Output the [X, Y] coordinate of the center of the cell containing the given text.  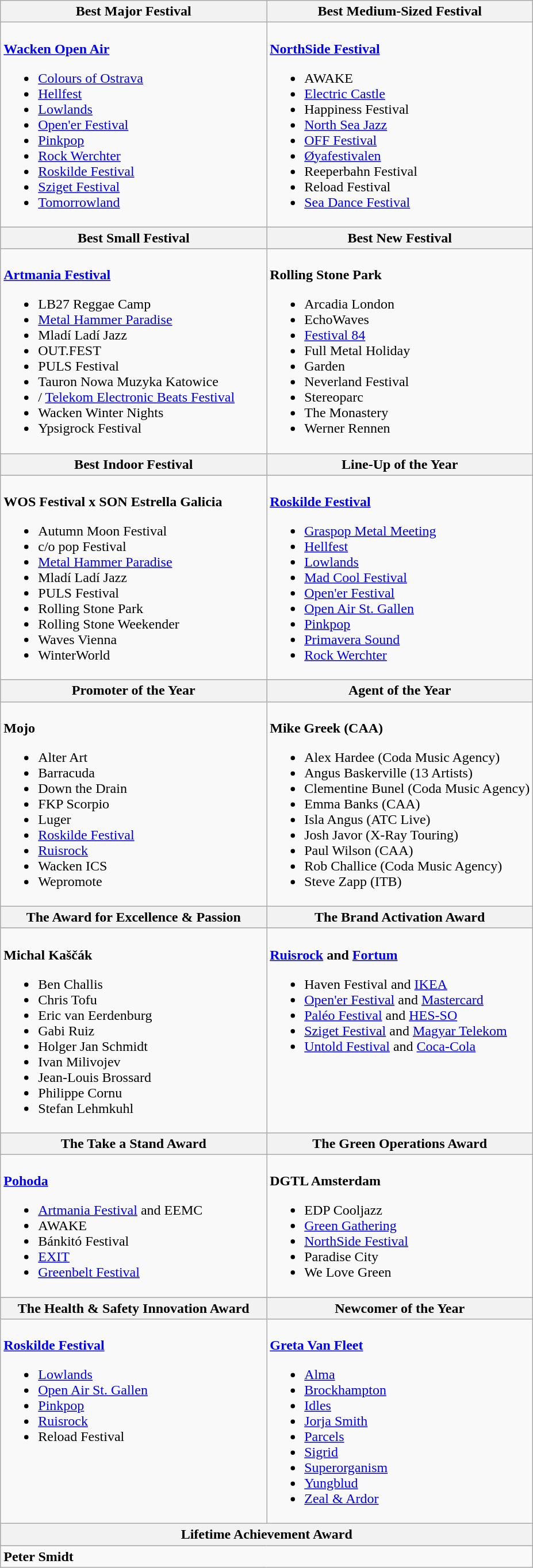
Best Medium-Sized Festival [400, 11]
Line-Up of the Year [400, 464]
The Health & Safety Innovation Award [133, 1308]
DGTL Amsterdam EDP Cooljazz Green Gathering NorthSide Festival Paradise City We Love Green [400, 1226]
Lifetime Achievement Award [267, 1535]
Rolling Stone Park Arcadia London EchoWaves Festival 84 Full Metal HolidayGarden Neverland Festival Stereoparc The Monastery Werner Rennen [400, 351]
Wacken Open Air Colours of Ostrava Hellfest Lowlands Open'er Festival Pinkpop Rock Werchter Roskilde Festival Sziget Festival Tomorrowland [133, 125]
Pohoda Artmania Festival and EEMC AWAKE Bánkitó Festival EXIT Greenbelt Festival [133, 1226]
Agent of the Year [400, 691]
Roskilde Festival Lowlands Open Air St. Gallen Pinkpop Ruisrock Reload Festival [133, 1421]
Best Small Festival [133, 238]
The Take a Stand Award [133, 1143]
Promoter of the Year [133, 691]
Best Indoor Festival [133, 464]
The Green Operations Award [400, 1143]
The Brand Activation Award [400, 917]
Mojo Alter Art Barracuda Down the Drain FKP Scorpio Luger Roskilde Festival Ruisrock Wacken ICS Wepromote [133, 804]
Greta Van FleetAlmaBrockhamptonIdlesJorja SmithParcelsSigridSuperorganismYungbludZeal & Ardor [400, 1421]
Best New Festival [400, 238]
Peter Smidt [267, 1557]
Best Major Festival [133, 11]
Newcomer of the Year [400, 1308]
The Award for Excellence & Passion [133, 917]
